Output the [X, Y] coordinate of the center of the cell containing the given text.  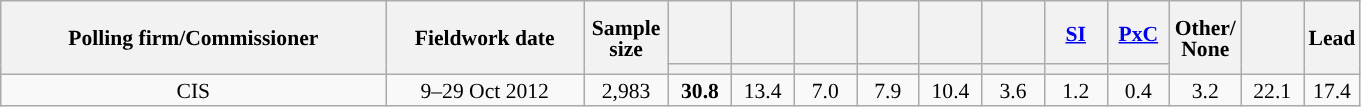
13.4 [762, 90]
Lead [1332, 38]
CIS [194, 90]
22.1 [1272, 90]
SI [1076, 32]
0.4 [1138, 90]
10.4 [950, 90]
17.4 [1332, 90]
3.6 [1014, 90]
Polling firm/Commissioner [194, 38]
3.2 [1206, 90]
Sample size [626, 38]
PxC [1138, 32]
Other/None [1206, 38]
7.0 [826, 90]
2,983 [626, 90]
30.8 [700, 90]
9–29 Oct 2012 [485, 90]
Fieldwork date [485, 38]
7.9 [888, 90]
1.2 [1076, 90]
